Locate the cell with the specified text and output its (X, Y) center coordinate. 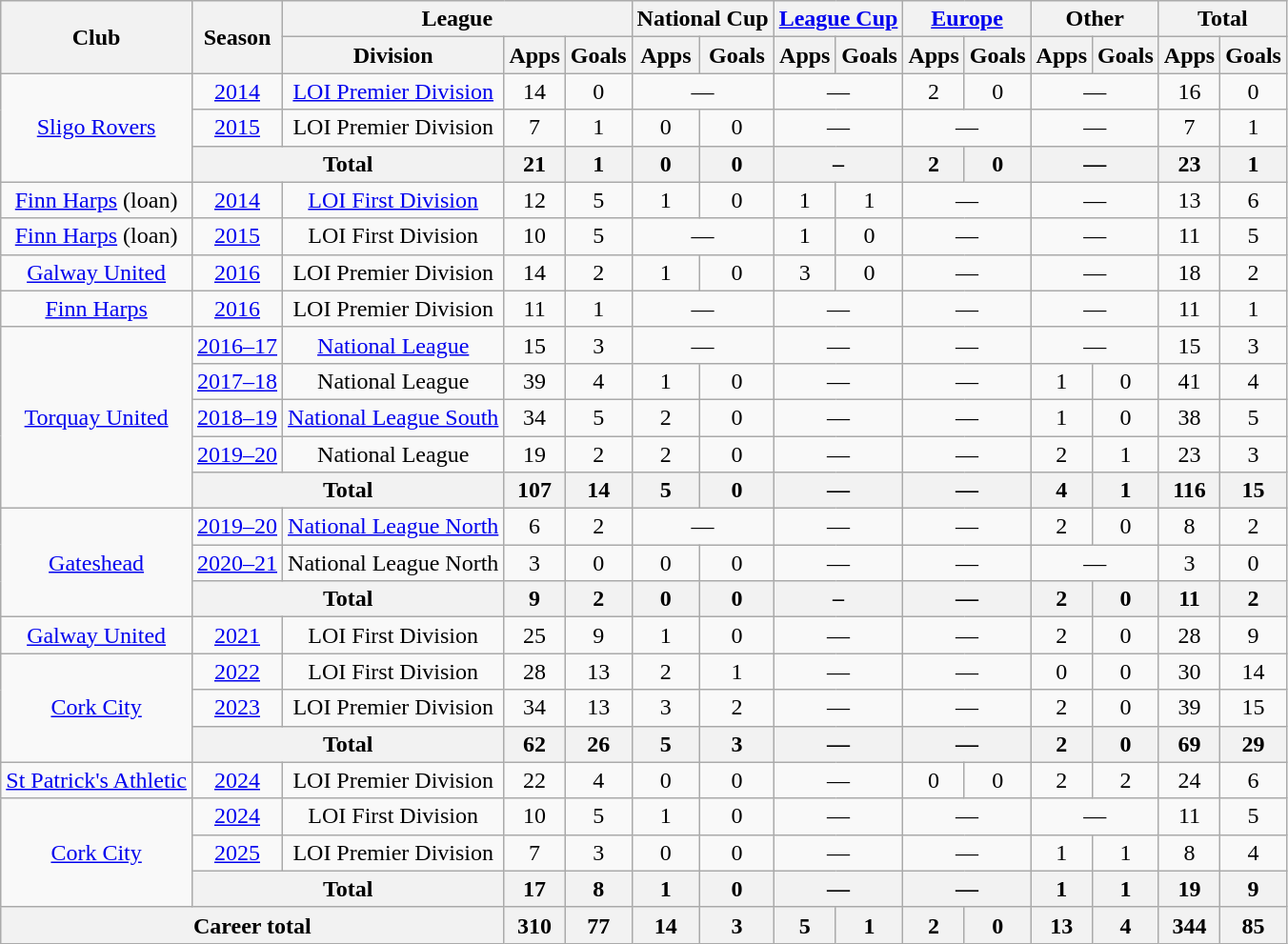
22 (534, 780)
2021 (236, 635)
38 (1189, 417)
2022 (236, 672)
League (457, 19)
62 (534, 744)
16 (1189, 91)
Sligo Rovers (97, 128)
26 (598, 744)
2025 (236, 853)
12 (534, 200)
29 (1254, 744)
Career total (252, 925)
21 (534, 164)
National League South (393, 417)
17 (534, 889)
League Cup (838, 19)
St Patrick's Athletic (97, 780)
2020–21 (236, 563)
Torquay United (97, 417)
2016–17 (236, 345)
2018–19 (236, 417)
18 (1189, 272)
Division (393, 55)
77 (598, 925)
Finn Harps (97, 309)
Other (1095, 19)
24 (1189, 780)
69 (1189, 744)
310 (534, 925)
25 (534, 635)
41 (1189, 381)
Club (97, 37)
107 (534, 491)
116 (1189, 491)
85 (1254, 925)
2017–18 (236, 381)
Gateshead (97, 563)
Season (236, 37)
2023 (236, 708)
344 (1189, 925)
National Cup (703, 19)
Europe (967, 19)
30 (1189, 672)
